Find where the given text appears and provide that cell's center as [X, Y] coordinate. 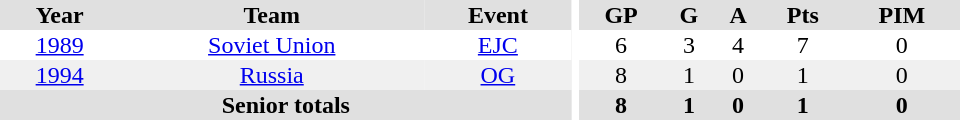
6 [622, 45]
EJC [498, 45]
GP [622, 15]
Soviet Union [272, 45]
Pts [803, 15]
7 [803, 45]
Team [272, 15]
OG [498, 75]
Event [498, 15]
G [690, 15]
A [738, 15]
Senior totals [286, 105]
PIM [902, 15]
4 [738, 45]
1994 [60, 75]
Russia [272, 75]
Year [60, 15]
3 [690, 45]
1989 [60, 45]
